Capture the cell that displays the provided text and extract its (X, Y) central coordinate. 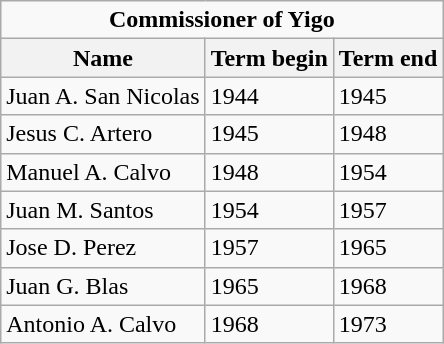
Jesus C. Artero (103, 134)
Term begin (269, 58)
Juan M. Santos (103, 210)
Jose D. Perez (103, 248)
Manuel A. Calvo (103, 172)
1944 (269, 96)
Juan A. San Nicolas (103, 96)
Term end (388, 58)
Antonio A. Calvo (103, 324)
1973 (388, 324)
Name (103, 58)
Juan G. Blas (103, 286)
Commissioner of Yigo (222, 20)
